Return [x, y] of the center of cell containing provided text 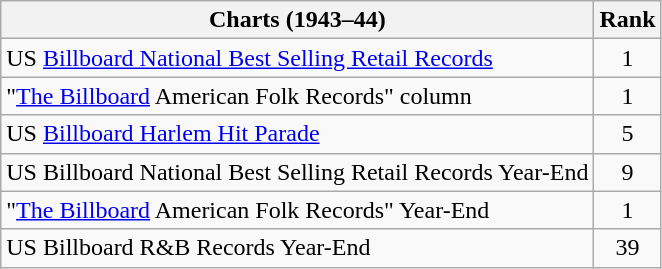
Charts (1943–44) [298, 20]
"The Billboard American Folk Records" column [298, 96]
"The Billboard American Folk Records" Year-End [298, 210]
US Billboard Harlem Hit Parade [298, 134]
5 [628, 134]
US Billboard National Best Selling Retail Records [298, 58]
Rank [628, 20]
US Billboard R&B Records Year-End [298, 248]
US Billboard National Best Selling Retail Records Year-End [298, 172]
9 [628, 172]
39 [628, 248]
